Scan for the cell matching the given text and deliver its (x, y) coordinate at center. 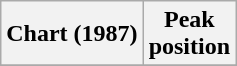
Peak position (189, 34)
Chart (1987) (72, 34)
